From the cell containing the given text, extract its center point as [x, y] coordinate. 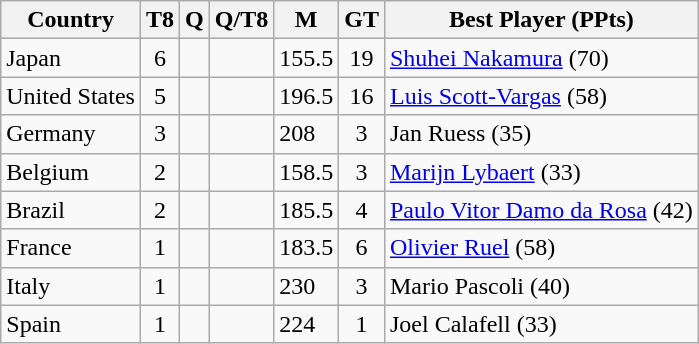
Q/T8 [241, 20]
United States [71, 96]
Luis Scott-Vargas (58) [541, 96]
T8 [160, 20]
Marijn Lybaert (33) [541, 172]
Germany [71, 134]
Joel Calafell (33) [541, 324]
Japan [71, 58]
Jan Ruess (35) [541, 134]
Country [71, 20]
Best Player (PPts) [541, 20]
16 [362, 96]
196.5 [306, 96]
Spain [71, 324]
183.5 [306, 248]
France [71, 248]
Belgium [71, 172]
Paulo Vitor Damo da Rosa (42) [541, 210]
4 [362, 210]
Italy [71, 286]
230 [306, 286]
Q [195, 20]
Mario Pascoli (40) [541, 286]
Olivier Ruel (58) [541, 248]
19 [362, 58]
Brazil [71, 210]
M [306, 20]
GT [362, 20]
185.5 [306, 210]
158.5 [306, 172]
155.5 [306, 58]
5 [160, 96]
Shuhei Nakamura (70) [541, 58]
208 [306, 134]
224 [306, 324]
